Detect which cell encompasses the target text, then output its [x, y] center coordinate. 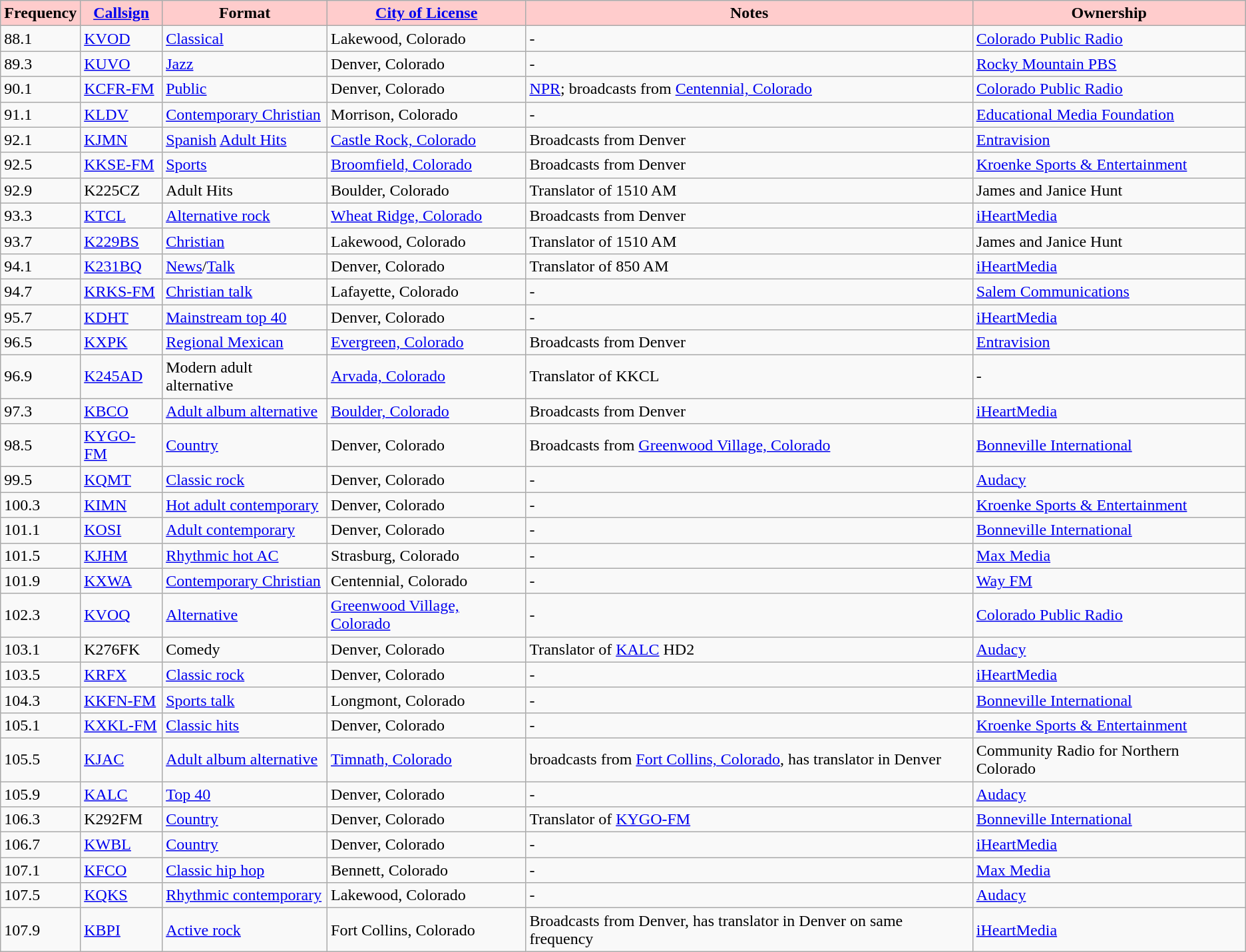
Centennial, Colorado [427, 581]
Jazz [245, 64]
KFCO [121, 870]
KIMN [121, 505]
103.5 [41, 675]
Adult contemporary [245, 530]
94.1 [41, 266]
104.3 [41, 700]
Salem Communications [1109, 291]
93.7 [41, 241]
100.3 [41, 505]
Adult Hits [245, 190]
KUVO [121, 64]
Classical [245, 39]
Translator of 850 AM [749, 266]
K231BQ [121, 266]
Ownership [1109, 13]
101.1 [41, 530]
94.7 [41, 291]
Greenwood Village, Colorado [427, 615]
Format [245, 13]
Public [245, 89]
KXKL-FM [121, 725]
KWBL [121, 845]
KJHM [121, 555]
Educational Media Foundation [1109, 114]
Strasburg, Colorado [427, 555]
K245AD [121, 377]
Callsign [121, 13]
Active rock [245, 930]
101.9 [41, 581]
KXWA [121, 581]
KBPI [121, 930]
Sports talk [245, 700]
NPR; broadcasts from Centennial, Colorado [749, 89]
Frequency [41, 13]
96.5 [41, 343]
106.7 [41, 845]
KRFX [121, 675]
Broadcasts from Greenwood Village, Colorado [749, 446]
Rocky Mountain PBS [1109, 64]
KCFR-FM [121, 89]
90.1 [41, 89]
Castle Rock, Colorado [427, 140]
91.1 [41, 114]
89.3 [41, 64]
105.1 [41, 725]
Comedy [245, 649]
Alternative rock [245, 216]
KTCL [121, 216]
City of License [427, 13]
KQMT [121, 480]
Rhythmic hot AC [245, 555]
KVOQ [121, 615]
Christian talk [245, 291]
Notes [749, 13]
Broomfield, Colorado [427, 165]
92.5 [41, 165]
103.1 [41, 649]
KVOD [121, 39]
88.1 [41, 39]
Mainstream top 40 [245, 317]
106.3 [41, 820]
Translator of KKCL [749, 377]
97.3 [41, 411]
Translator of KYGO-FM [749, 820]
K225CZ [121, 190]
Lafayette, Colorado [427, 291]
107.1 [41, 870]
News/Talk [245, 266]
Wheat Ridge, Colorado [427, 216]
K292FM [121, 820]
KXPK [121, 343]
92.9 [41, 190]
101.5 [41, 555]
107.9 [41, 930]
KDHT [121, 317]
broadcasts from Fort Collins, Colorado, has translator in Denver [749, 760]
Alternative [245, 615]
95.7 [41, 317]
Hot adult contemporary [245, 505]
Fort Collins, Colorado [427, 930]
92.1 [41, 140]
105.9 [41, 794]
KRKS-FM [121, 291]
102.3 [41, 615]
KJAC [121, 760]
Arvada, Colorado [427, 377]
Broadcasts from Denver, has translator in Denver on same frequency [749, 930]
Spanish Adult Hits [245, 140]
KALC [121, 794]
KQKS [121, 895]
93.3 [41, 216]
KBCO [121, 411]
Evergreen, Colorado [427, 343]
Translator of KALC HD2 [749, 649]
KOSI [121, 530]
Modern adult alternative [245, 377]
105.5 [41, 760]
KKSE-FM [121, 165]
107.5 [41, 895]
Morrison, Colorado [427, 114]
Way FM [1109, 581]
Classic hits [245, 725]
KYGO-FM [121, 446]
Classic hip hop [245, 870]
Bennett, Colorado [427, 870]
KJMN [121, 140]
Regional Mexican [245, 343]
96.9 [41, 377]
Christian [245, 241]
Community Radio for Northern Colorado [1109, 760]
K276FK [121, 649]
KKFN-FM [121, 700]
K229BS [121, 241]
Top 40 [245, 794]
Rhythmic contemporary [245, 895]
Longmont, Colorado [427, 700]
Sports [245, 165]
99.5 [41, 480]
98.5 [41, 446]
KLDV [121, 114]
Timnath, Colorado [427, 760]
